Capture the cell that displays the provided text and extract its [X, Y] central coordinate. 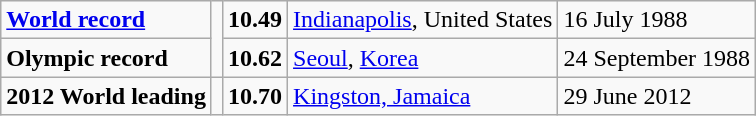
Olympic record [106, 58]
10.70 [254, 96]
10.49 [254, 20]
29 June 2012 [657, 96]
10.62 [254, 58]
Indianapolis, United States [423, 20]
Kingston, Jamaica [423, 96]
16 July 1988 [657, 20]
24 September 1988 [657, 58]
Seoul, Korea [423, 58]
World record [106, 20]
2012 World leading [106, 96]
